Find where the given text appears and provide that cell's center as (X, Y) coordinate. 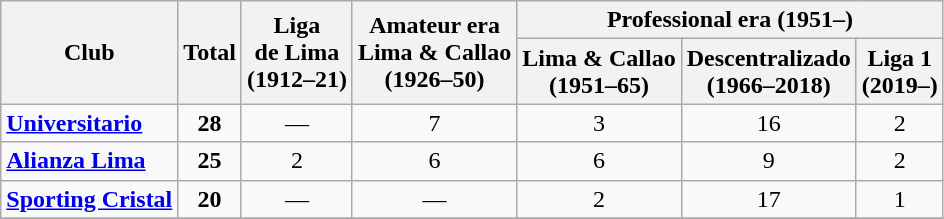
28 (210, 123)
Amateur eraLima & Callao (1926–50) (434, 52)
Descentralizado(1966–2018) (768, 72)
Professional era (1951–) (730, 20)
20 (210, 199)
Universitario (90, 123)
9 (768, 161)
Liga 1(2019–) (900, 72)
1 (900, 199)
Sporting Cristal (90, 199)
Total (210, 52)
25 (210, 161)
Club (90, 52)
Liga de Lima (1912–21) (296, 52)
Alianza Lima (90, 161)
17 (768, 199)
Lima & Callao(1951–65) (599, 72)
7 (434, 123)
16 (768, 123)
3 (599, 123)
